Extract the [x, y] coordinate from the center of the cell holding the provided text.  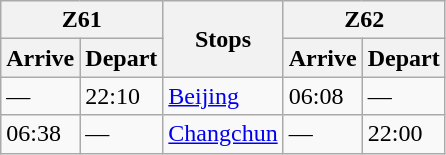
Changchun [223, 134]
22:00 [404, 134]
Z62 [364, 20]
06:38 [40, 134]
Beijing [223, 96]
22:10 [122, 96]
06:08 [322, 96]
Z61 [82, 20]
Stops [223, 39]
